Detect which cell encompasses the target text, then output its [X, Y] center coordinate. 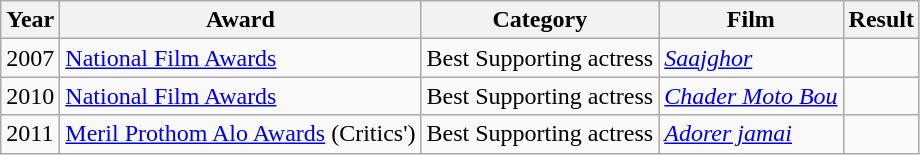
Award [240, 20]
Film [751, 20]
Chader Moto Bou [751, 96]
2011 [30, 134]
2010 [30, 96]
Year [30, 20]
Adorer jamai [751, 134]
Result [881, 20]
2007 [30, 58]
Meril Prothom Alo Awards (Critics') [240, 134]
Category [540, 20]
Saajghor [751, 58]
